Determine the (X, Y) coordinate at the center of the cell enclosing the given text.  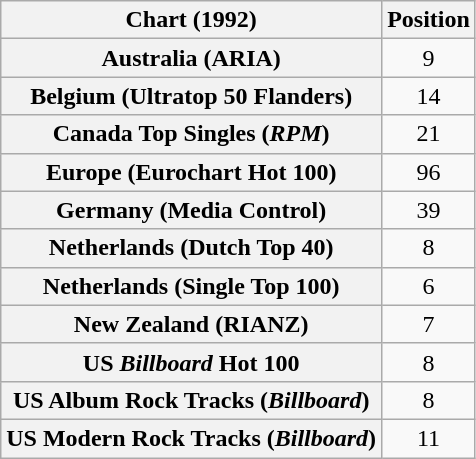
Position (429, 20)
US Album Rock Tracks (Billboard) (192, 400)
6 (429, 286)
7 (429, 324)
US Billboard Hot 100 (192, 362)
US Modern Rock Tracks (Billboard) (192, 438)
Europe (Eurochart Hot 100) (192, 172)
Netherlands (Single Top 100) (192, 286)
11 (429, 438)
Germany (Media Control) (192, 210)
14 (429, 96)
39 (429, 210)
Chart (1992) (192, 20)
Netherlands (Dutch Top 40) (192, 248)
96 (429, 172)
Canada Top Singles (RPM) (192, 134)
9 (429, 58)
21 (429, 134)
Belgium (Ultratop 50 Flanders) (192, 96)
Australia (ARIA) (192, 58)
New Zealand (RIANZ) (192, 324)
